Output the (X, Y) coordinate of the center of the cell containing the given text.  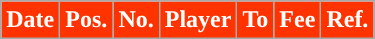
Fee (298, 20)
Date (30, 20)
Ref. (348, 20)
No. (136, 20)
Player (198, 20)
To (256, 20)
Pos. (86, 20)
